Capture the cell that displays the provided text and extract its [x, y] central coordinate. 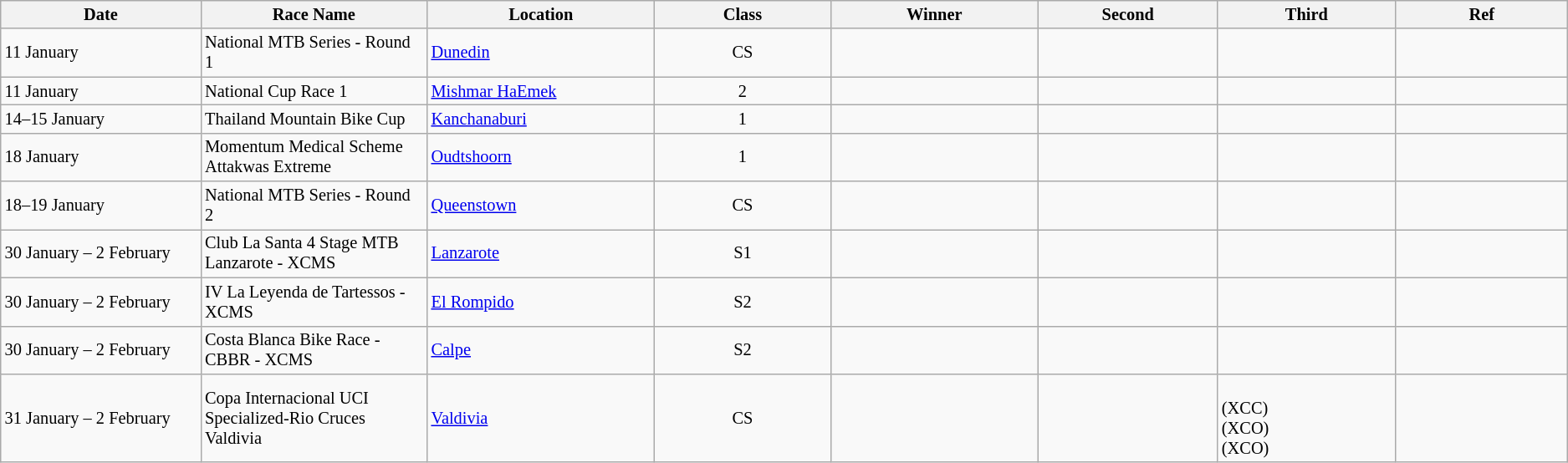
Date [100, 14]
S1 [743, 253]
El Rompido [541, 302]
Copa Internacional UCI Specialized-Rio Cruces Valdivia [314, 418]
Kanchanaburi [541, 119]
Second [1128, 14]
Class [743, 14]
Location [541, 14]
18 January [100, 157]
Oudtshoorn [541, 157]
(XCC) (XCO) (XCO) [1306, 418]
18–19 January [100, 206]
Club La Santa 4 Stage MTB Lanzarote - XCMS [314, 253]
IV La Leyenda de Tartessos - XCMS [314, 302]
Dunedin [541, 53]
Lanzarote [541, 253]
Race Name [314, 14]
National MTB Series - Round 1 [314, 53]
Winner [935, 14]
Valdivia [541, 418]
Costa Blanca Bike Race - CBBR - XCMS [314, 350]
2 [743, 91]
Thailand Mountain Bike Cup [314, 119]
Momentum Medical Scheme Attakwas Extreme [314, 157]
Calpe [541, 350]
Ref [1482, 14]
Queenstown [541, 206]
National MTB Series - Round 2 [314, 206]
Third [1306, 14]
14–15 January [100, 119]
Mishmar HaEmek [541, 91]
National Cup Race 1 [314, 91]
31 January – 2 February [100, 418]
